Capture the cell that displays the provided text and extract its (X, Y) central coordinate. 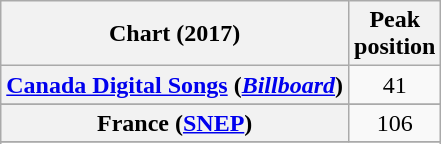
Peakposition (395, 34)
106 (395, 123)
Chart (2017) (175, 34)
41 (395, 85)
France (SNEP) (175, 123)
Canada Digital Songs (Billboard) (175, 85)
